Locate the cell with the specified text and output its (X, Y) center coordinate. 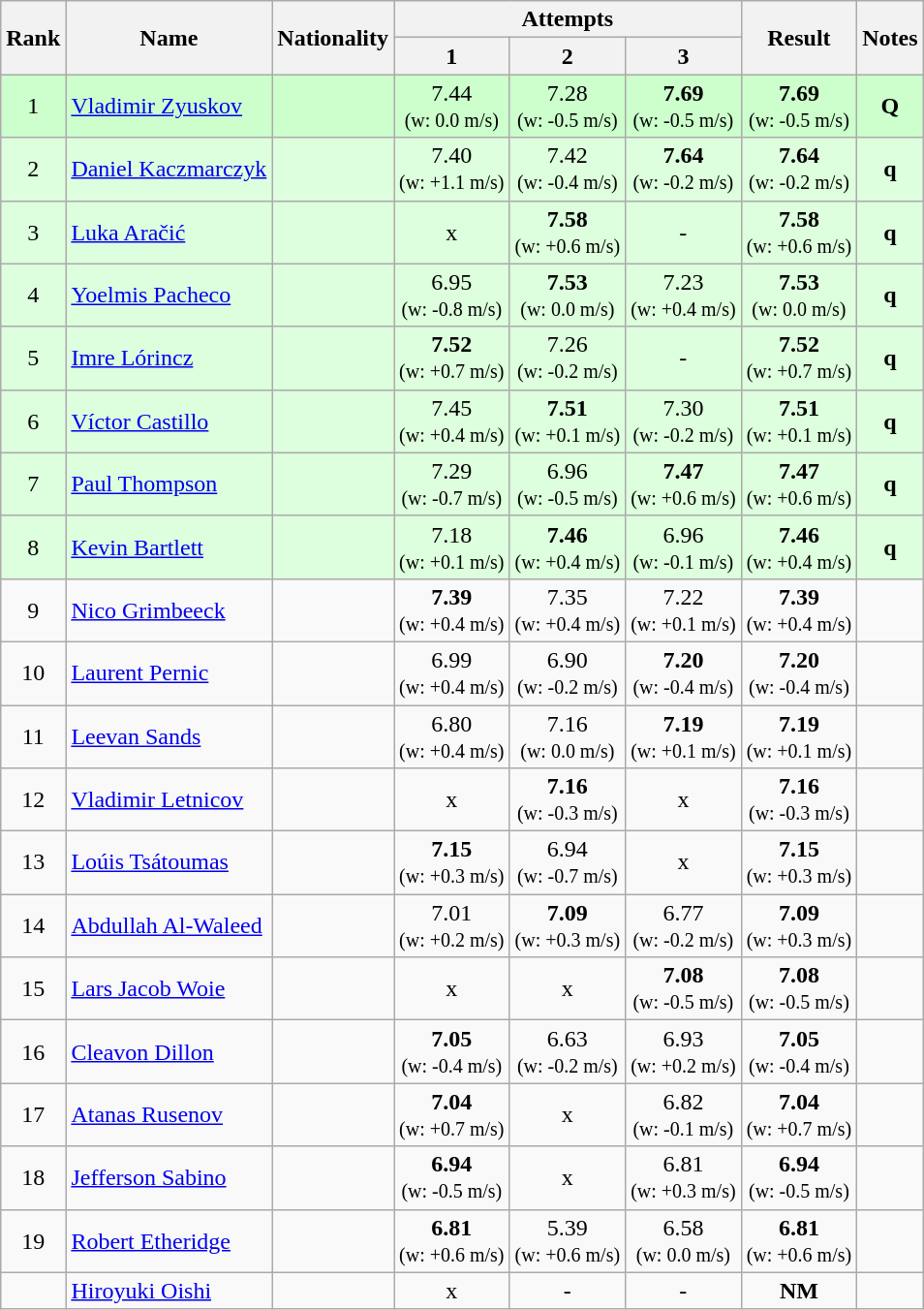
7.46 (w: +0.4 m/s) (799, 546)
5.39(w: +0.6 m/s) (568, 1240)
7.46(w: +0.4 m/s) (568, 546)
4 (33, 295)
7.47 (w: +0.6 m/s) (799, 484)
6.58(w: 0.0 m/s) (684, 1240)
6.94(w: -0.5 m/s) (452, 1178)
16 (33, 1052)
7.05(w: -0.4 m/s) (452, 1052)
Laurent Pernic (169, 672)
7.04(w: +0.7 m/s) (452, 1114)
7.16(w: 0.0 m/s) (568, 736)
11 (33, 736)
8 (33, 546)
7.53(w: 0.0 m/s) (568, 295)
Vladimir Zyuskov (169, 107)
7.28(w: -0.5 m/s) (568, 107)
Result (799, 38)
7.53 (w: 0.0 m/s) (799, 295)
7.15 (w: +0.3 m/s) (799, 862)
Q (890, 107)
7.08 (w: -0.5 m/s) (799, 988)
7.58 (w: +0.6 m/s) (799, 233)
Loúis Tsátoumas (169, 862)
13 (33, 862)
7.16 (w: -0.3 m/s) (799, 800)
Leevan Sands (169, 736)
19 (33, 1240)
7.01(w: +0.2 m/s) (452, 926)
Lars Jacob Woie (169, 988)
7.45(w: +0.4 m/s) (452, 421)
NM (799, 1291)
6.99(w: +0.4 m/s) (452, 672)
6.63(w: -0.2 m/s) (568, 1052)
Hiroyuki Oishi (169, 1291)
7.20(w: -0.4 m/s) (684, 672)
15 (33, 988)
Kevin Bartlett (169, 546)
7.39(w: +0.4 m/s) (452, 610)
9 (33, 610)
7.09 (w: +0.3 m/s) (799, 926)
7.19 (w: +0.1 m/s) (799, 736)
7.51 (w: +0.1 m/s) (799, 421)
7.05 (w: -0.4 m/s) (799, 1052)
12 (33, 800)
6.90(w: -0.2 m/s) (568, 672)
Nationality (333, 38)
Robert Etheridge (169, 1240)
17 (33, 1114)
6.77(w: -0.2 m/s) (684, 926)
Yoelmis Pacheco (169, 295)
7.18(w: +0.1 m/s) (452, 546)
6.96(w: -0.5 m/s) (568, 484)
Atanas Rusenov (169, 1114)
Daniel Kaczmarczyk (169, 169)
6.93(w: +0.2 m/s) (684, 1052)
Jefferson Sabino (169, 1178)
7.39 (w: +0.4 m/s) (799, 610)
6.94(w: -0.7 m/s) (568, 862)
7.52 (w: +0.7 m/s) (799, 359)
7.29(w: -0.7 m/s) (452, 484)
7.44(w: 0.0 m/s) (452, 107)
Víctor Castillo (169, 421)
Luka Aračić (169, 233)
Cleavon Dillon (169, 1052)
7.40(w: +1.1 m/s) (452, 169)
6.81(w: +0.6 m/s) (452, 1240)
7.47(w: +0.6 m/s) (684, 484)
Name (169, 38)
7.51(w: +0.1 m/s) (568, 421)
6 (33, 421)
6.82(w: -0.1 m/s) (684, 1114)
Attempts (568, 19)
Nico Grimbeeck (169, 610)
5 (33, 359)
7.35(w: +0.4 m/s) (568, 610)
18 (33, 1178)
7.22(w: +0.1 m/s) (684, 610)
14 (33, 926)
Rank (33, 38)
6.80(w: +0.4 m/s) (452, 736)
6.94 (w: -0.5 m/s) (799, 1178)
7.52(w: +0.7 m/s) (452, 359)
10 (33, 672)
Abdullah Al-Waleed (169, 926)
7.64(w: -0.2 m/s) (684, 169)
Imre Lórincz (169, 359)
7.69 (w: -0.5 m/s) (799, 107)
7.23(w: +0.4 m/s) (684, 295)
7 (33, 484)
7.19(w: +0.1 m/s) (684, 736)
6.96(w: -0.1 m/s) (684, 546)
6.81(w: +0.3 m/s) (684, 1178)
6.95(w: -0.8 m/s) (452, 295)
Notes (890, 38)
7.30(w: -0.2 m/s) (684, 421)
7.08(w: -0.5 m/s) (684, 988)
7.15(w: +0.3 m/s) (452, 862)
7.58(w: +0.6 m/s) (568, 233)
7.42(w: -0.4 m/s) (568, 169)
7.09(w: +0.3 m/s) (568, 926)
7.04 (w: +0.7 m/s) (799, 1114)
7.26(w: -0.2 m/s) (568, 359)
Paul Thompson (169, 484)
6.81 (w: +0.6 m/s) (799, 1240)
7.64 (w: -0.2 m/s) (799, 169)
7.20 (w: -0.4 m/s) (799, 672)
Vladimir Letnicov (169, 800)
7.69(w: -0.5 m/s) (684, 107)
7.16(w: -0.3 m/s) (568, 800)
